Extract the (x, y) coordinate from the center of the cell holding the provided text.  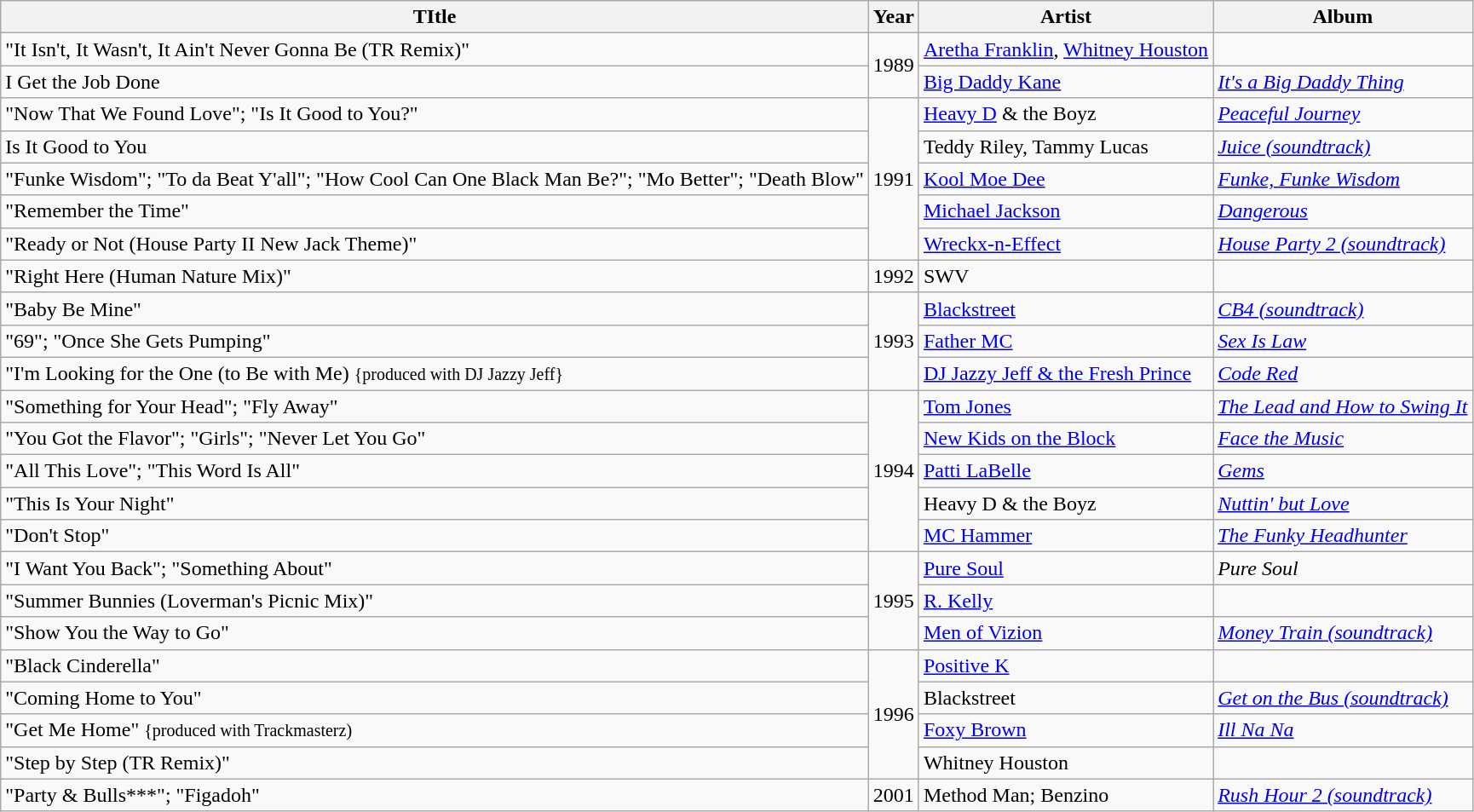
Peaceful Journey (1343, 114)
"Now That We Found Love"; "Is It Good to You?" (435, 114)
Father MC (1065, 341)
"Ready or Not (House Party II New Jack Theme)" (435, 244)
It's a Big Daddy Thing (1343, 82)
Michael Jackson (1065, 211)
1994 (893, 471)
Code Red (1343, 373)
The Funky Headhunter (1343, 536)
Aretha Franklin, Whitney Houston (1065, 49)
Positive K (1065, 665)
Sex Is Law (1343, 341)
New Kids on the Block (1065, 439)
DJ Jazzy Jeff & the Fresh Prince (1065, 373)
Foxy Brown (1065, 730)
"69"; "Once She Gets Pumping" (435, 341)
Wreckx-n-Effect (1065, 244)
"This Is Your Night" (435, 504)
"Funke Wisdom"; "To da Beat Y'all"; "How Cool Can One Black Man Be?"; "Mo Better"; "Death Blow" (435, 179)
1991 (893, 179)
Money Train (soundtrack) (1343, 633)
CB4 (soundtrack) (1343, 308)
Get on the Bus (soundtrack) (1343, 698)
1996 (893, 714)
TItle (435, 17)
Method Man; Benzino (1065, 795)
"Black Cinderella" (435, 665)
Nuttin' but Love (1343, 504)
Gems (1343, 471)
"Show You the Way to Go" (435, 633)
R. Kelly (1065, 601)
"Right Here (Human Nature Mix)" (435, 276)
Tom Jones (1065, 406)
"Get Me Home" {produced with Trackmasterz) (435, 730)
SWV (1065, 276)
"I'm Looking for the One (to Be with Me) {produced with DJ Jazzy Jeff} (435, 373)
Teddy Riley, Tammy Lucas (1065, 147)
I Get the Job Done (435, 82)
Ill Na Na (1343, 730)
1992 (893, 276)
"Something for Your Head"; "Fly Away" (435, 406)
1993 (893, 341)
Album (1343, 17)
"Party & Bulls***"; "Figadoh" (435, 795)
House Party 2 (soundtrack) (1343, 244)
"Summer Bunnies (Loverman's Picnic Mix)" (435, 601)
The Lead and How to Swing It (1343, 406)
"Coming Home to You" (435, 698)
MC Hammer (1065, 536)
Whitney Houston (1065, 763)
Face the Music (1343, 439)
Dangerous (1343, 211)
"You Got the Flavor"; "Girls"; "Never Let You Go" (435, 439)
"Step by Step (TR Remix)" (435, 763)
Kool Moe Dee (1065, 179)
"Remember the Time" (435, 211)
"All This Love"; "This Word Is All" (435, 471)
Artist (1065, 17)
Funke, Funke Wisdom (1343, 179)
Is It Good to You (435, 147)
2001 (893, 795)
Juice (soundtrack) (1343, 147)
1989 (893, 66)
"Baby Be Mine" (435, 308)
1995 (893, 601)
Men of Vizion (1065, 633)
"Don't Stop" (435, 536)
Patti LaBelle (1065, 471)
"I Want You Back"; "Something About" (435, 568)
Rush Hour 2 (soundtrack) (1343, 795)
Big Daddy Kane (1065, 82)
Year (893, 17)
"It Isn't, It Wasn't, It Ain't Never Gonna Be (TR Remix)" (435, 49)
